Determine the [X, Y] coordinate at the center of the cell enclosing the given text.  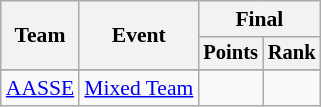
Mixed Team [138, 88]
Rank [292, 54]
Team [40, 36]
Final [259, 19]
Points [230, 54]
Event [138, 36]
AASSE [40, 88]
